Determine the (X, Y) coordinate at the center of the cell enclosing the given text.  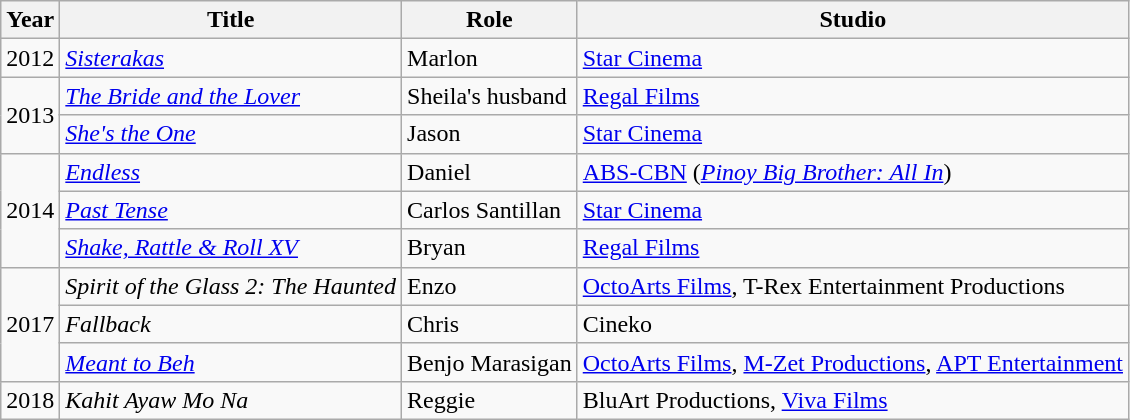
2018 (30, 400)
Kahit Ayaw Mo Na (231, 400)
Past Tense (231, 210)
Chris (490, 324)
Benjo Marasigan (490, 362)
Year (30, 20)
BluArt Productions, Viva Films (852, 400)
Role (490, 20)
Title (231, 20)
Jason (490, 134)
2012 (30, 58)
Reggie (490, 400)
2013 (30, 115)
2014 (30, 210)
Spirit of the Glass 2: The Haunted (231, 286)
Carlos Santillan (490, 210)
OctoArts Films, M-Zet Productions, APT Entertainment (852, 362)
Studio (852, 20)
Daniel (490, 172)
2017 (30, 324)
OctoArts Films, T-Rex Entertainment Productions (852, 286)
Sheila's husband (490, 96)
Sisterakas (231, 58)
She's the One (231, 134)
Marlon (490, 58)
Cineko (852, 324)
ABS-CBN (Pinoy Big Brother: All In) (852, 172)
Fallback (231, 324)
Meant to Beh (231, 362)
Shake, Rattle & Roll XV (231, 248)
Enzo (490, 286)
Endless (231, 172)
Bryan (490, 248)
The Bride and the Lover (231, 96)
